Search for the cell housing the specified text and yield its [x, y] center coordinate. 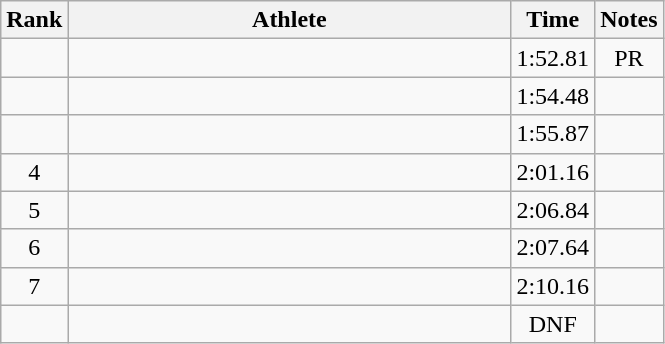
1:55.87 [553, 134]
7 [34, 286]
1:54.48 [553, 96]
Rank [34, 20]
2:06.84 [553, 210]
2:01.16 [553, 172]
1:52.81 [553, 58]
Time [553, 20]
DNF [553, 324]
5 [34, 210]
4 [34, 172]
2:10.16 [553, 286]
PR [629, 58]
6 [34, 248]
2:07.64 [553, 248]
Notes [629, 20]
Athlete [290, 20]
